Return [x, y] of the center of cell containing provided text 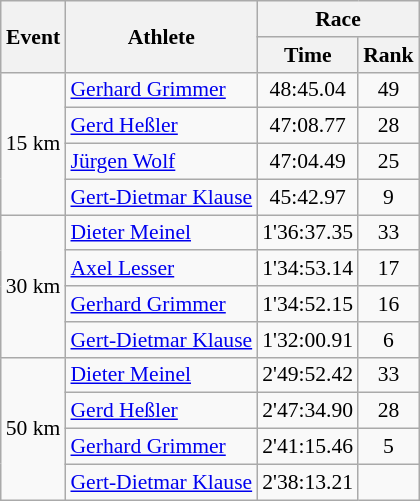
15 km [34, 143]
1'36:37.35 [308, 233]
45:42.97 [308, 197]
Rank [388, 55]
5 [388, 447]
2'47:34.90 [308, 411]
1'32:00.91 [308, 340]
6 [388, 340]
2'38:13.21 [308, 482]
2'41:15.46 [308, 447]
16 [388, 304]
Time [308, 55]
Athlete [161, 36]
30 km [34, 286]
47:08.77 [308, 126]
47:04.49 [308, 162]
50 km [34, 428]
9 [388, 197]
2'49:52.42 [308, 375]
Race [338, 19]
49 [388, 90]
25 [388, 162]
17 [388, 269]
Jürgen Wolf [161, 162]
1'34:52.15 [308, 304]
Event [34, 36]
Axel Lesser [161, 269]
1'34:53.14 [308, 269]
48:45.04 [308, 90]
